Provide the (x, y) coordinate of the cell's center where the given text is located.  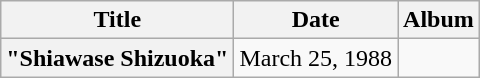
Title (118, 20)
Album (439, 20)
Date (316, 20)
March 25, 1988 (316, 58)
"Shiawase Shizuoka" (118, 58)
